Output the [X, Y] coordinate of the center of the cell containing the given text.  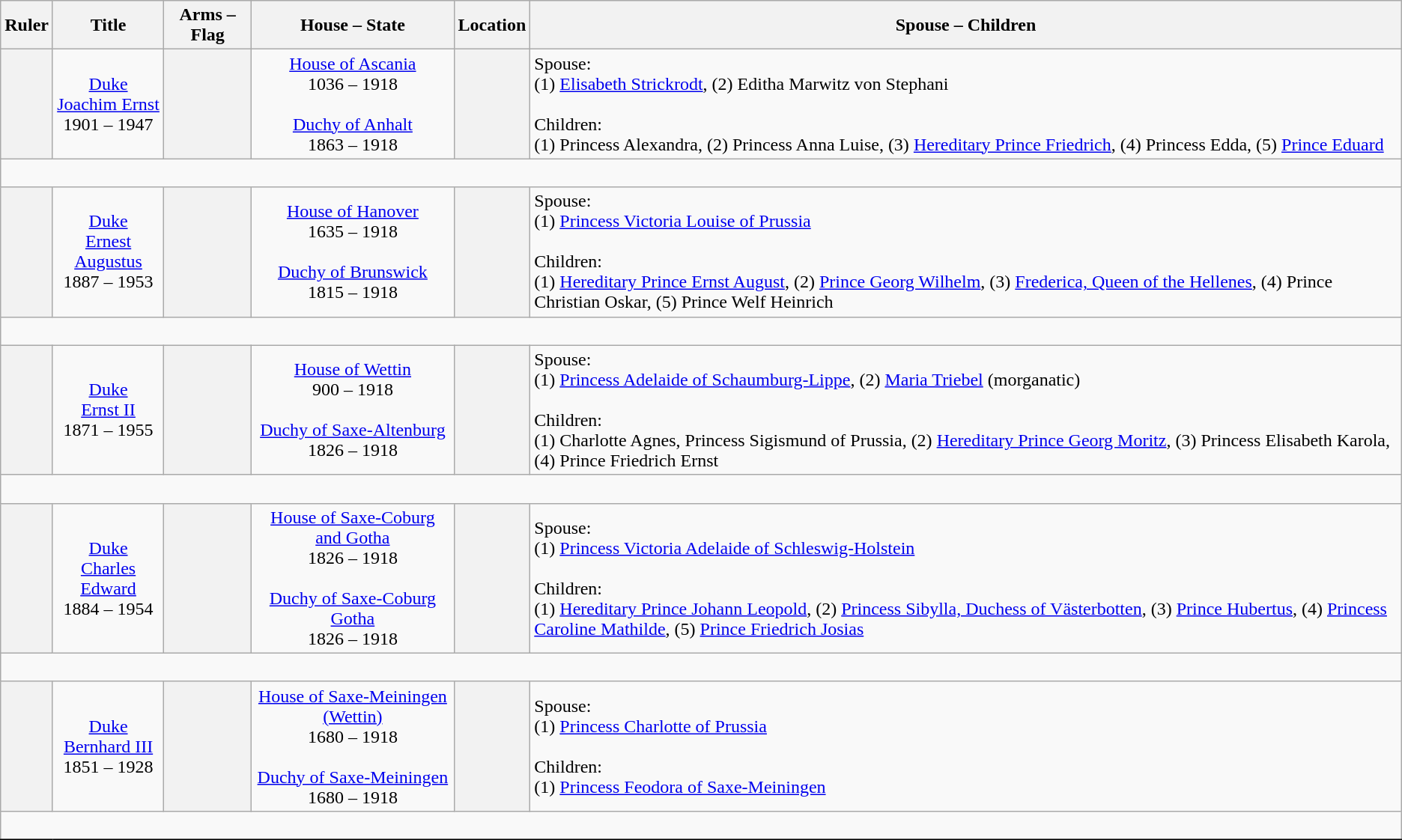
Spouse:(1) Princess Charlotte of PrussiaChildren:(1) Princess Feodora of Saxe-Meiningen [966, 746]
Arms – Flag [208, 25]
House of Saxe-Meiningen(Wettin)1680 – 1918Duchy of Saxe-Meiningen1680 – 1918 [353, 746]
House of Wettin900 – 1918Duchy of Saxe-Altenburg1826 – 1918 [353, 410]
Title [108, 25]
House of Hanover1635 – 1918Duchy of Brunswick1815 – 1918 [353, 252]
House – State [353, 25]
House of Ascania1036 – 1918Duchy of Anhalt1863 – 1918 [353, 104]
Location [492, 25]
DukeErnest Augustus1887 – 1953 [108, 252]
DukeErnst II1871 – 1955 [108, 410]
Spouse – Children [966, 25]
Ruler [27, 25]
DukeBernhard III1851 – 1928 [108, 746]
DukeCharles Edward1884 – 1954 [108, 578]
DukeJoachim Ernst1901 – 1947 [108, 104]
House of Saxe-Coburg and Gotha1826 – 1918Duchy of Saxe-Coburg Gotha1826 – 1918 [353, 578]
